Find where the given text appears and provide that cell's center as (x, y) coordinate. 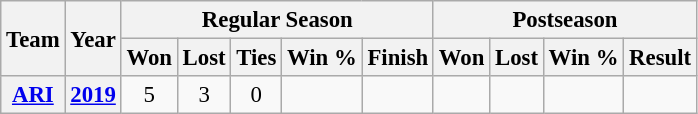
0 (256, 95)
Year (93, 38)
Finish (398, 58)
Regular Season (277, 20)
5 (149, 95)
ARI (33, 95)
2019 (93, 95)
3 (204, 95)
Team (33, 38)
Ties (256, 58)
Postseason (564, 20)
Result (660, 58)
